Extract the (x, y) coordinate from the center of the cell holding the provided text.  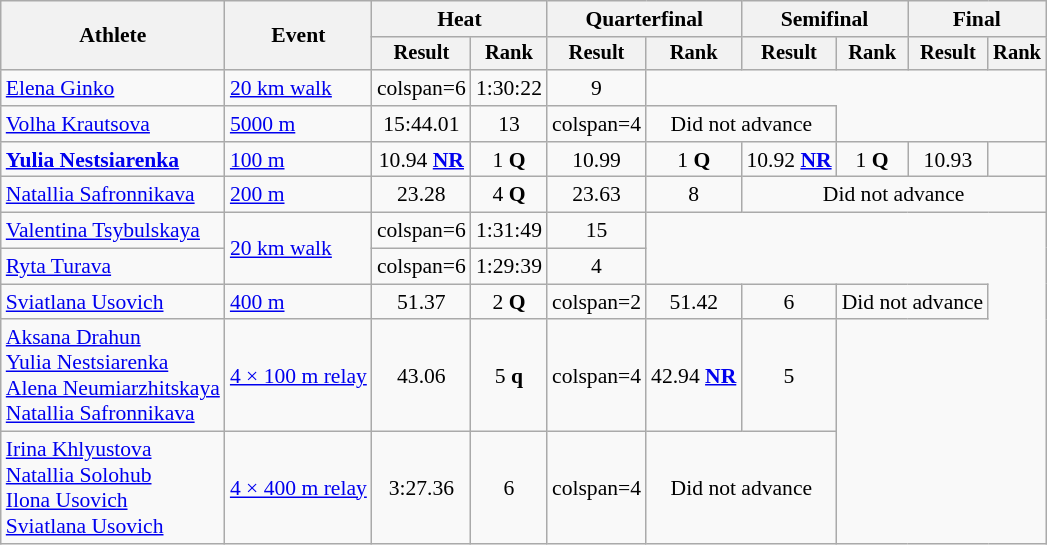
colspan=2 (596, 302)
3:27.36 (422, 488)
5 q (509, 376)
10.92 NR (788, 160)
200 m (298, 195)
Valentina Tsybulskaya (113, 231)
1:30:22 (509, 88)
4 Q (509, 195)
4 × 400 m relay (298, 488)
Ryta Turava (113, 267)
2 Q (509, 302)
Irina KhlyustovaNatallia SolohubIlona UsovichSviatlana Usovich (113, 488)
Volha Krautsova (113, 124)
Semifinal (824, 19)
4 × 100 m relay (298, 376)
10.99 (596, 160)
23.28 (422, 195)
400 m (298, 302)
Yulia Nestsiarenka (113, 160)
4 (596, 267)
15:44.01 (422, 124)
Heat (460, 19)
1:29:39 (509, 267)
100 m (298, 160)
Natallia Safronnikava (113, 195)
23.63 (596, 195)
Aksana DrahunYulia NestsiarenkaAlena NeumiarzhitskayaNatallia Safronnikava (113, 376)
15 (596, 231)
Quarterfinal (644, 19)
5 (788, 376)
51.37 (422, 302)
Athlete (113, 36)
51.42 (694, 302)
Elena Ginko (113, 88)
Final (977, 19)
9 (596, 88)
Sviatlana Usovich (113, 302)
43.06 (422, 376)
42.94 NR (694, 376)
10.94 NR (422, 160)
10.93 (948, 160)
Event (298, 36)
8 (694, 195)
5000 m (298, 124)
1:31:49 (509, 231)
13 (509, 124)
